Extract the (X, Y) coordinate from the center of the cell holding the provided text.  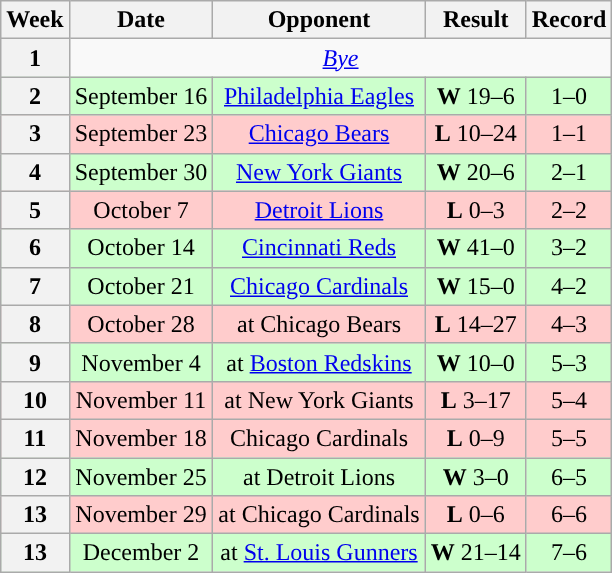
December 2 (141, 553)
at Boston Redskins (319, 362)
October 28 (141, 324)
1–1 (569, 134)
Bye (340, 58)
Week (35, 20)
7 (35, 286)
L 10–24 (476, 134)
W 41–0 (476, 248)
Date (141, 20)
L 0–3 (476, 210)
5–3 (569, 362)
3–2 (569, 248)
2–1 (569, 172)
September 23 (141, 134)
L 3–17 (476, 400)
September 30 (141, 172)
L 14–27 (476, 324)
November 25 (141, 477)
4–3 (569, 324)
6 (35, 248)
November 29 (141, 515)
at Chicago Cardinals (319, 515)
October 7 (141, 210)
2–2 (569, 210)
L 0–9 (476, 438)
9 (35, 362)
New York Giants (319, 172)
10 (35, 400)
Philadelphia Eagles (319, 96)
W 15–0 (476, 286)
at St. Louis Gunners (319, 553)
1 (35, 58)
Opponent (319, 20)
October 21 (141, 286)
5–5 (569, 438)
Result (476, 20)
W 21–14 (476, 553)
8 (35, 324)
4 (35, 172)
11 (35, 438)
4–2 (569, 286)
October 14 (141, 248)
Detroit Lions (319, 210)
7–6 (569, 553)
September 16 (141, 96)
November 4 (141, 362)
5–4 (569, 400)
at Chicago Bears (319, 324)
1–0 (569, 96)
3 (35, 134)
12 (35, 477)
L 0–6 (476, 515)
W 10–0 (476, 362)
W 20–6 (476, 172)
November 18 (141, 438)
6–5 (569, 477)
W 19–6 (476, 96)
6–6 (569, 515)
W 3–0 (476, 477)
at Detroit Lions (319, 477)
Chicago Bears (319, 134)
5 (35, 210)
at New York Giants (319, 400)
November 11 (141, 400)
2 (35, 96)
Record (569, 20)
Cincinnati Reds (319, 248)
